Capture the cell that displays the provided text and extract its (X, Y) central coordinate. 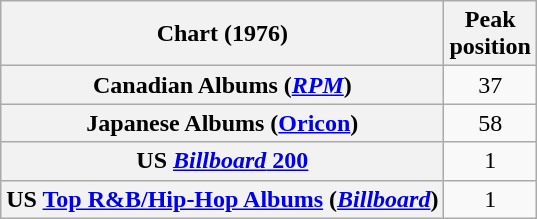
37 (490, 85)
Chart (1976) (222, 34)
US Top R&B/Hip-Hop Albums (Billboard) (222, 199)
Peakposition (490, 34)
Canadian Albums (RPM) (222, 85)
Japanese Albums (Oricon) (222, 123)
58 (490, 123)
US Billboard 200 (222, 161)
